Provide the [X, Y] coordinate of the cell's center where the given text is located.  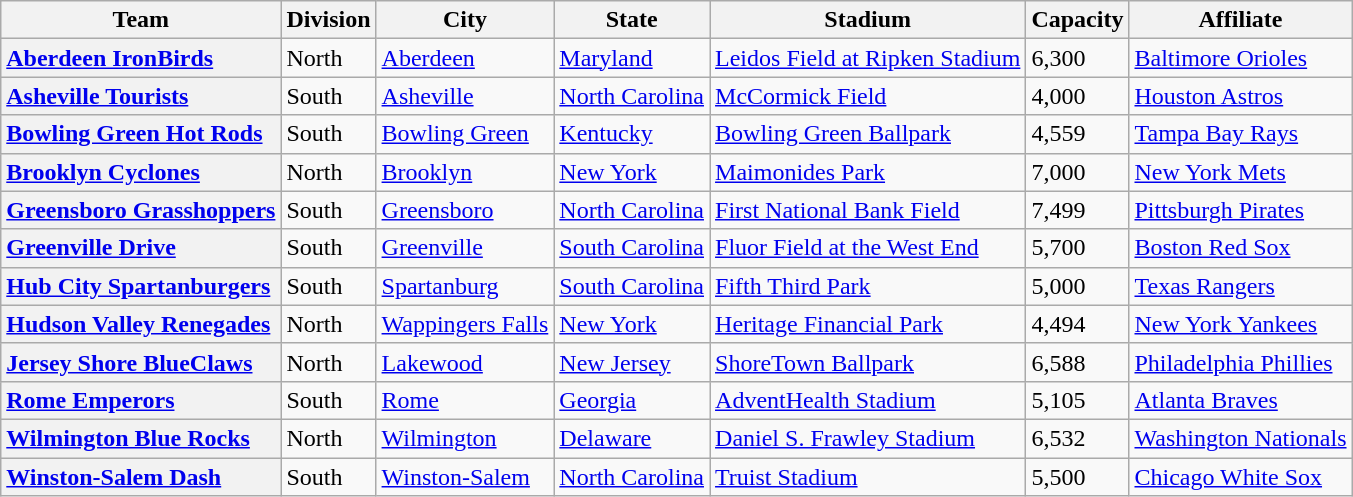
Fifth Third Park [868, 286]
First National Bank Field [868, 210]
Capacity [1078, 20]
Delaware [632, 438]
4,000 [1078, 96]
Fluor Field at the West End [868, 248]
Aberdeen IronBirds [141, 58]
City [465, 20]
Heritage Financial Park [868, 324]
Division [328, 20]
6,300 [1078, 58]
Brooklyn Cyclones [141, 172]
7,000 [1078, 172]
McCormick Field [868, 96]
Aberdeen [465, 58]
Lakewood [465, 362]
Wilmington [465, 438]
Leidos Field at Ripken Stadium [868, 58]
Washington Nationals [1240, 438]
Texas Rangers [1240, 286]
Atlanta Braves [1240, 400]
Rome Emperors [141, 400]
Hudson Valley Renegades [141, 324]
Winston-Salem [465, 477]
Georgia [632, 400]
New Jersey [632, 362]
5,700 [1078, 248]
Baltimore Orioles [1240, 58]
Greensboro Grasshoppers [141, 210]
Chicago White Sox [1240, 477]
Daniel S. Frawley Stadium [868, 438]
Truist Stadium [868, 477]
5,000 [1078, 286]
Maryland [632, 58]
Pittsburgh Pirates [1240, 210]
6,588 [1078, 362]
Rome [465, 400]
Wilmington Blue Rocks [141, 438]
Houston Astros [1240, 96]
Tampa Bay Rays [1240, 134]
Winston-Salem Dash [141, 477]
Greensboro [465, 210]
New York Mets [1240, 172]
Asheville [465, 96]
Stadium [868, 20]
7,499 [1078, 210]
5,500 [1078, 477]
New York Yankees [1240, 324]
Brooklyn [465, 172]
Affiliate [1240, 20]
Maimonides Park [868, 172]
5,105 [1078, 400]
Greenville [465, 248]
4,559 [1078, 134]
Asheville Tourists [141, 96]
Greenville Drive [141, 248]
ShoreTown Ballpark [868, 362]
Hub City Spartanburgers [141, 286]
Wappingers Falls [465, 324]
State [632, 20]
Team [141, 20]
Kentucky [632, 134]
Bowling Green Hot Rods [141, 134]
Philadelphia Phillies [1240, 362]
Jersey Shore BlueClaws [141, 362]
AdventHealth Stadium [868, 400]
4,494 [1078, 324]
Boston Red Sox [1240, 248]
Bowling Green Ballpark [868, 134]
Bowling Green [465, 134]
Spartanburg [465, 286]
6,532 [1078, 438]
